Extract the (X, Y) coordinate from the center of the cell holding the provided text.  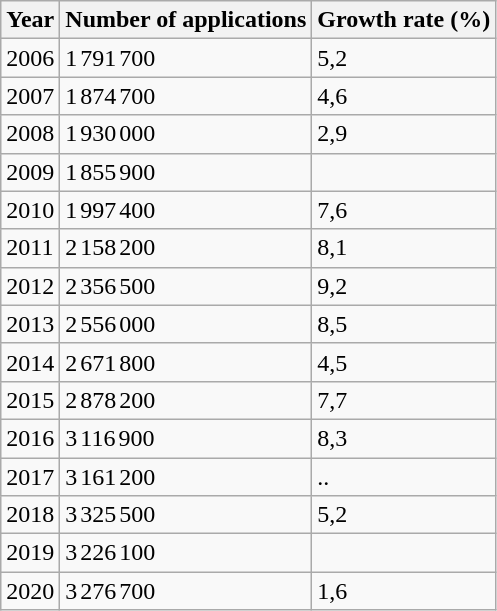
3 116 900 (186, 438)
1,6 (404, 591)
2010 (30, 210)
1 855 900 (186, 172)
1 791 700 (186, 58)
1 997 400 (186, 210)
4,6 (404, 96)
8,3 (404, 438)
2006 (30, 58)
2012 (30, 286)
1 930 000 (186, 134)
2011 (30, 248)
2 556 000 (186, 324)
3 161 200 (186, 477)
8,5 (404, 324)
8,1 (404, 248)
2,9 (404, 134)
2009 (30, 172)
2 158 200 (186, 248)
3 226 100 (186, 553)
7,7 (404, 400)
2017 (30, 477)
4,5 (404, 362)
2 878 200 (186, 400)
Growth rate (%) (404, 20)
.. (404, 477)
2013 (30, 324)
2007 (30, 96)
2008 (30, 134)
2018 (30, 515)
2019 (30, 553)
2015 (30, 400)
2016 (30, 438)
2014 (30, 362)
Number of applications (186, 20)
Year (30, 20)
2020 (30, 591)
9,2 (404, 286)
3 325 500 (186, 515)
2 356 500 (186, 286)
2 671 800 (186, 362)
1 874 700 (186, 96)
3 276 700 (186, 591)
7,6 (404, 210)
